Search for the cell housing the specified text and yield its (x, y) center coordinate. 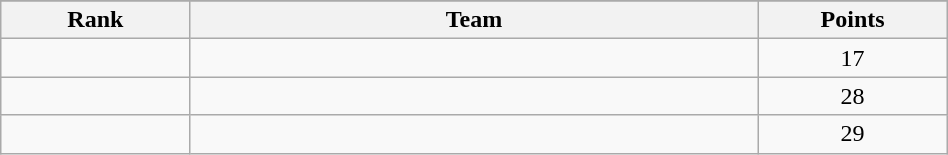
Team (474, 20)
Points (852, 20)
17 (852, 58)
28 (852, 96)
Rank (96, 20)
29 (852, 134)
